Detect which cell encompasses the target text, then output its [x, y] center coordinate. 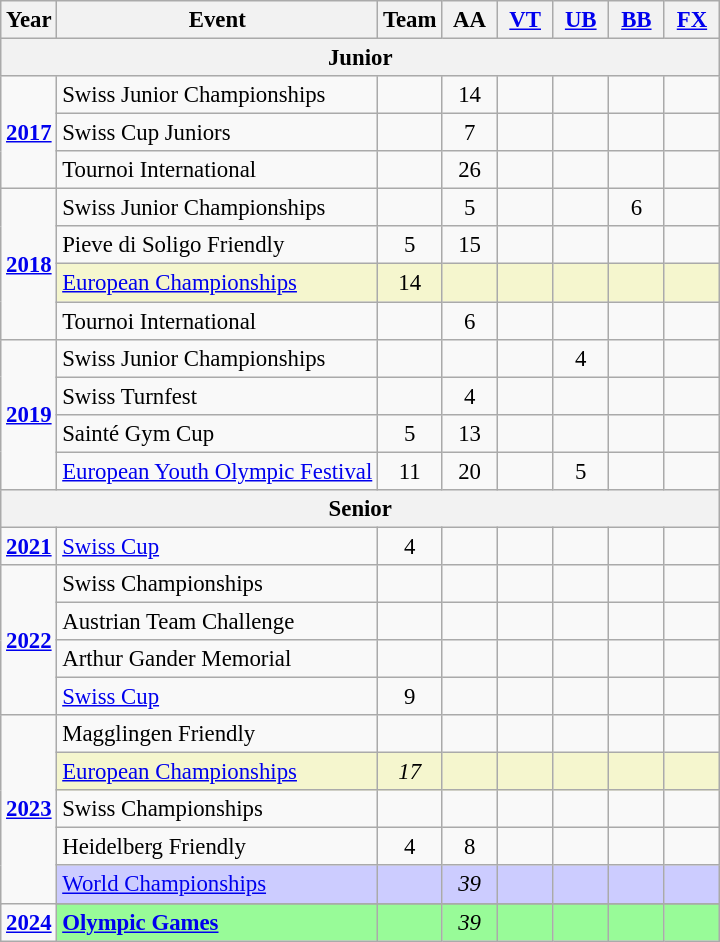
15 [470, 245]
Senior [360, 509]
Magglingen Friendly [218, 734]
AA [470, 20]
2024 [29, 922]
BB [637, 20]
9 [410, 697]
2021 [29, 546]
20 [470, 471]
FX [692, 20]
26 [470, 170]
11 [410, 471]
Junior [360, 58]
17 [410, 772]
Heidelberg Friendly [218, 847]
World Championships [218, 885]
UB [581, 20]
Arthur Gander Memorial [218, 659]
European Youth Olympic Festival [218, 471]
Swiss Turnfest [218, 396]
Olympic Games [218, 922]
Event [218, 20]
2017 [29, 132]
2023 [29, 809]
Year [29, 20]
2019 [29, 414]
Pieve di Soligo Friendly [218, 245]
13 [470, 433]
Team [410, 20]
Sainté Gym Cup [218, 433]
2018 [29, 264]
VT [525, 20]
7 [470, 133]
Austrian Team Challenge [218, 621]
Swiss Cup Juniors [218, 133]
8 [470, 847]
2022 [29, 640]
